Identify which cell holds the provided text, then report its [x, y] central coordinate. 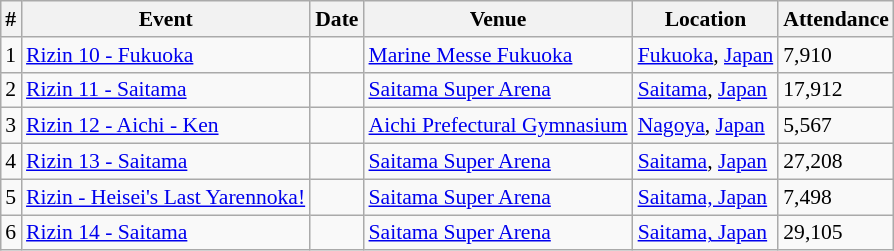
Rizin 12 - Aichi - Ken [166, 126]
Rizin 14 - Saitama [166, 233]
Rizin 13 - Saitama [166, 162]
6 [10, 233]
5 [10, 197]
Marine Messe Fukuoka [498, 55]
Date [336, 19]
Event [166, 19]
Fukuoka, Japan [706, 55]
Aichi Prefectural Gymnasium [498, 126]
Rizin 10 - Fukuoka [166, 55]
29,105 [836, 233]
7,498 [836, 197]
2 [10, 90]
5,567 [836, 126]
3 [10, 126]
Venue [498, 19]
Nagoya, Japan [706, 126]
Location [706, 19]
17,912 [836, 90]
7,910 [836, 55]
4 [10, 162]
1 [10, 55]
27,208 [836, 162]
# [10, 19]
Attendance [836, 19]
Rizin 11 - Saitama [166, 90]
Rizin - Heisei's Last Yarennoka! [166, 197]
